Identify which cell holds the provided text, then report its [x, y] central coordinate. 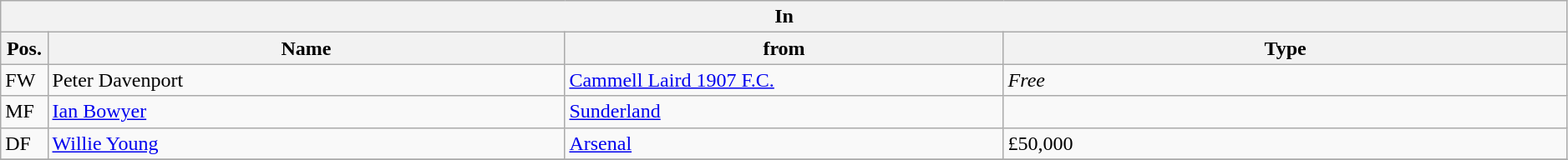
MF [24, 112]
Free [1285, 80]
Cammell Laird 1907 F.C. [784, 80]
Name [306, 48]
In [784, 17]
Pos. [24, 48]
Ian Bowyer [306, 112]
Willie Young [306, 143]
FW [24, 80]
Peter Davenport [306, 80]
£50,000 [1285, 143]
Arsenal [784, 143]
Type [1285, 48]
DF [24, 143]
Sunderland [784, 112]
from [784, 48]
